Detect which cell encompasses the target text, then output its (x, y) center coordinate. 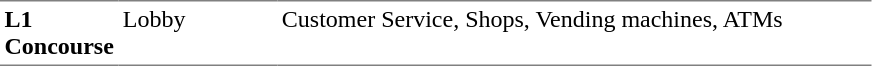
Lobby (198, 33)
Customer Service, Shops, Vending machines, ATMs (574, 33)
L1Concourse (59, 33)
